Extract the [x, y] coordinate from the center of the cell holding the provided text.  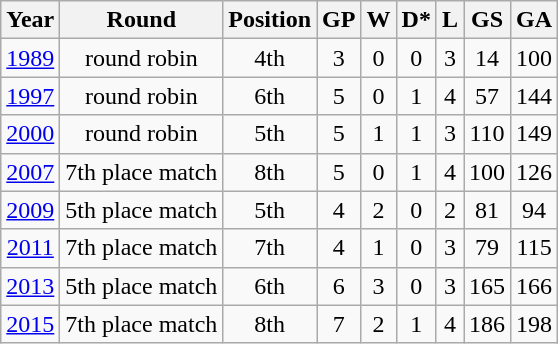
Round [142, 20]
W [378, 20]
115 [534, 248]
2009 [30, 210]
57 [488, 96]
79 [488, 248]
198 [534, 324]
GA [534, 20]
186 [488, 324]
14 [488, 58]
7th [270, 248]
2000 [30, 134]
L [450, 20]
7 [339, 324]
94 [534, 210]
GS [488, 20]
110 [488, 134]
GP [339, 20]
165 [488, 286]
81 [488, 210]
D* [416, 20]
6 [339, 286]
1997 [30, 96]
144 [534, 96]
Position [270, 20]
126 [534, 172]
2007 [30, 172]
2015 [30, 324]
2013 [30, 286]
149 [534, 134]
Year [30, 20]
4th [270, 58]
166 [534, 286]
2011 [30, 248]
1989 [30, 58]
